Search for the cell housing the specified text and yield its [X, Y] center coordinate. 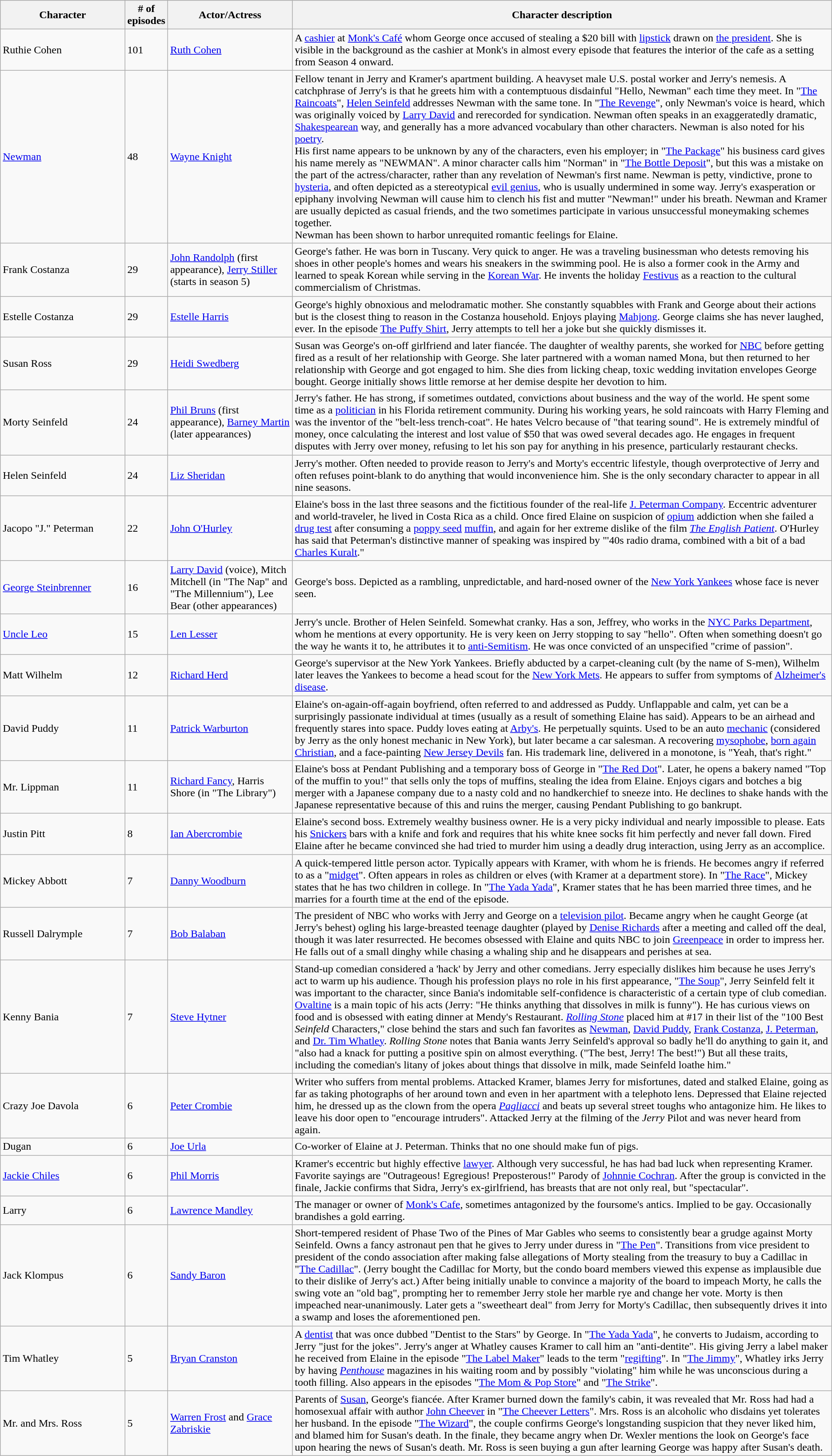
Mr. and Mrs. Ross [63, 1423]
The manager or owner of Monk's Cafe, sometimes antagonized by the foursome's antics. Implied to be gay. Occasionally brandishes a gold earring. [562, 1210]
George's boss. Depicted as a rambling, unpredictable, and hard-nosed owner of the New York Yankees whose face is never seen. [562, 587]
Richard Herd [230, 675]
8 [146, 834]
15 [146, 634]
Newman [63, 156]
Russell Dalrymple [63, 934]
Richard Fancy, Harris Shore (in "The Library") [230, 787]
George Steinbrenner [63, 587]
Lawrence Mandley [230, 1210]
101 [146, 50]
Crazy Joe Davola [63, 1106]
16 [146, 587]
Kenny Bania [63, 1017]
Character description [562, 15]
Jackie Chiles [63, 1175]
Dugan [63, 1147]
Liz Sheridan [230, 475]
John O'Hurley [230, 528]
Character [63, 15]
David Puddy [63, 728]
Danny Woodburn [230, 881]
Estelle Harris [230, 317]
Susan Ross [63, 364]
Jack Klompus [63, 1275]
Uncle Leo [63, 634]
Warren Frost and Grace Zabriskie [230, 1423]
Helen Seinfeld [63, 475]
Tim Whatley [63, 1358]
Ruthie Cohen [63, 50]
Justin Pitt [63, 834]
John Randolph (first appearance), Jerry Stiller (starts in season 5) [230, 269]
Actor/Actress [230, 15]
Estelle Costanza [63, 317]
Sandy Baron [230, 1275]
Matt Wilhelm [63, 675]
Co-worker of Elaine at J. Peterman. Thinks that no one should make fun of pigs. [562, 1147]
Larry David (voice), Mitch Mitchell (in "The Nap" and "The Millennium"), Lee Bear (other appearances) [230, 587]
Wayne Knight [230, 156]
22 [146, 528]
# of episodes [146, 15]
Mr. Lippman [63, 787]
Larry [63, 1210]
Bryan Cranston [230, 1358]
Bob Balaban [230, 934]
Mickey Abbott [63, 881]
Ian Abercrombie [230, 834]
Joe Urla [230, 1147]
Heidi Swedberg [230, 364]
Jacopo "J." Peterman [63, 528]
48 [146, 156]
Phil Bruns (first appearance), Barney Martin (later appearances) [230, 422]
12 [146, 675]
Steve Hytner [230, 1017]
Ruth Cohen [230, 50]
Patrick Warburton [230, 728]
Len Lesser [230, 634]
Morty Seinfeld [63, 422]
Peter Crombie [230, 1106]
Phil Morris [230, 1175]
Frank Costanza [63, 269]
